Identify which cell holds the provided text, then report its (x, y) central coordinate. 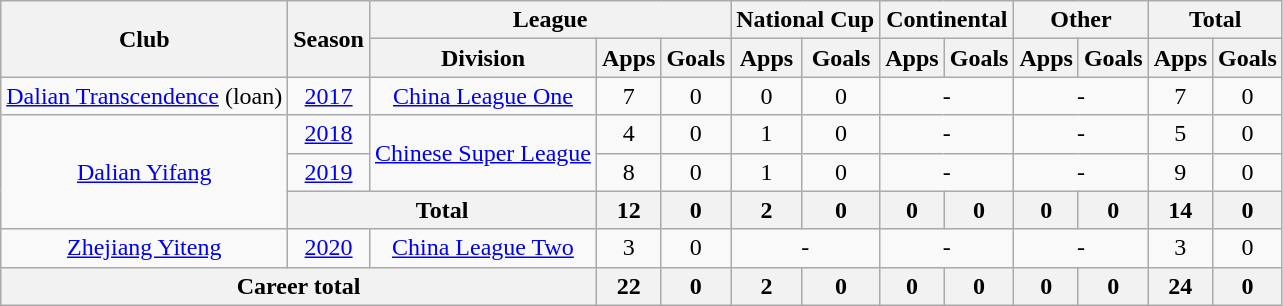
2018 (329, 134)
Dalian Transcendence (loan) (144, 96)
Season (329, 39)
2017 (329, 96)
9 (1180, 172)
China League Two (482, 248)
National Cup (806, 20)
2019 (329, 172)
Dalian Yifang (144, 172)
2020 (329, 248)
4 (628, 134)
Chinese Super League (482, 153)
China League One (482, 96)
Zhejiang Yiteng (144, 248)
22 (628, 286)
League (550, 20)
Career total (299, 286)
8 (628, 172)
24 (1180, 286)
Continental (947, 20)
5 (1180, 134)
12 (628, 210)
Division (482, 58)
14 (1180, 210)
Other (1081, 20)
Club (144, 39)
